From the cell containing the given text, extract its center point as (X, Y) coordinate. 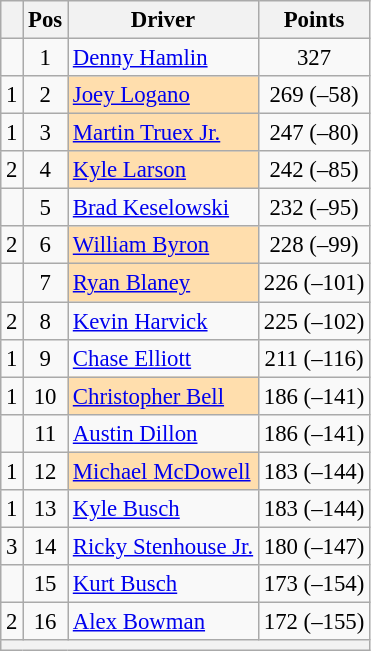
Kevin Harvick (164, 321)
173 (–154) (314, 584)
232 (–95) (314, 208)
12 (46, 471)
225 (–102) (314, 321)
Chase Elliott (164, 358)
228 (–99) (314, 245)
William Byron (164, 245)
14 (46, 546)
5 (46, 208)
9 (46, 358)
Brad Keselowski (164, 208)
13 (46, 509)
180 (–147) (314, 546)
211 (–116) (314, 358)
Ryan Blaney (164, 283)
4 (46, 170)
247 (–80) (314, 133)
15 (46, 584)
8 (46, 321)
Alex Bowman (164, 621)
242 (–85) (314, 170)
Kyle Busch (164, 509)
327 (314, 58)
Kurt Busch (164, 584)
Pos (46, 20)
7 (46, 283)
172 (–155) (314, 621)
Ricky Stenhouse Jr. (164, 546)
Michael McDowell (164, 471)
Joey Logano (164, 95)
226 (–101) (314, 283)
Christopher Bell (164, 396)
Austin Dillon (164, 433)
6 (46, 245)
Points (314, 20)
11 (46, 433)
Driver (164, 20)
16 (46, 621)
269 (–58) (314, 95)
Martin Truex Jr. (164, 133)
10 (46, 396)
Kyle Larson (164, 170)
Denny Hamlin (164, 58)
